Find where the given text appears and provide that cell's center as [X, Y] coordinate. 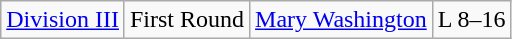
Division III [63, 20]
First Round [186, 20]
Mary Washington [342, 20]
L 8–16 [472, 20]
